Scan for the cell matching the given text and deliver its [X, Y] coordinate at center. 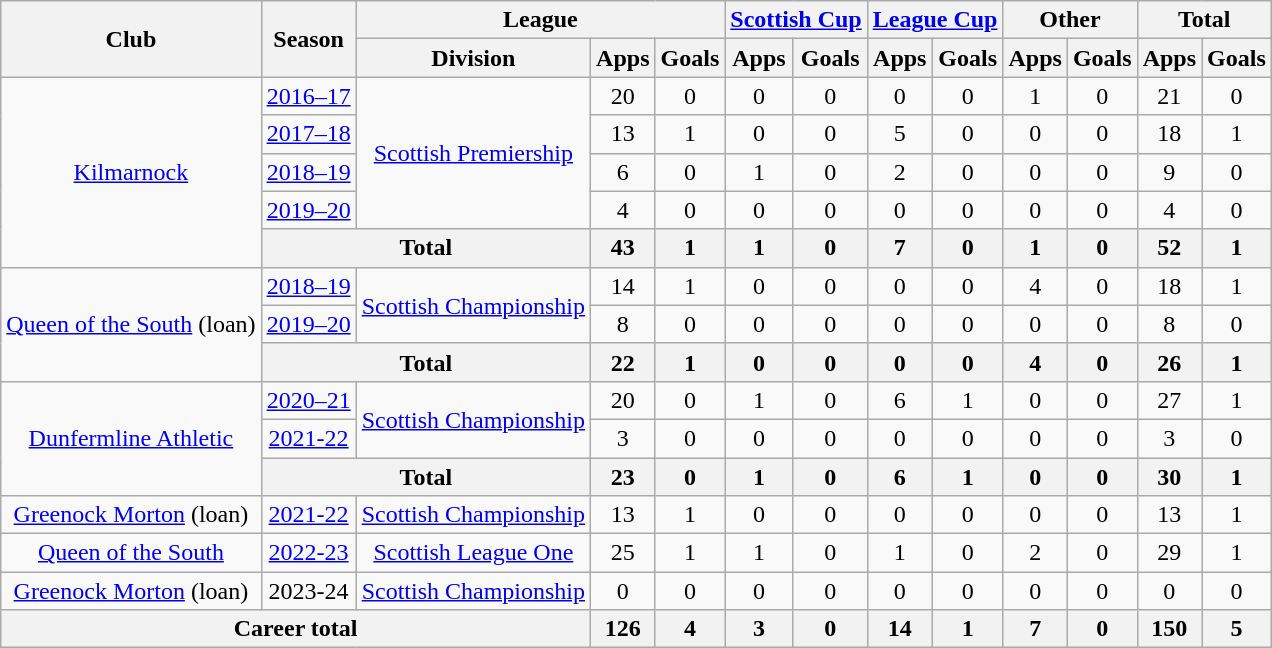
Season [308, 39]
2020–21 [308, 400]
30 [1169, 477]
2023-24 [308, 591]
2017–18 [308, 134]
52 [1169, 248]
Scottish Cup [796, 20]
Scottish League One [473, 553]
126 [623, 629]
Kilmarnock [131, 172]
Dunfermline Athletic [131, 438]
Career total [296, 629]
150 [1169, 629]
League Cup [935, 20]
Division [473, 58]
9 [1169, 172]
2022-23 [308, 553]
43 [623, 248]
League [540, 20]
25 [623, 553]
Queen of the South (loan) [131, 324]
21 [1169, 96]
27 [1169, 400]
Other [1070, 20]
Scottish Premiership [473, 153]
29 [1169, 553]
22 [623, 362]
23 [623, 477]
Club [131, 39]
Queen of the South [131, 553]
2016–17 [308, 96]
26 [1169, 362]
